Locate the cell with the specified text and output its [X, Y] center coordinate. 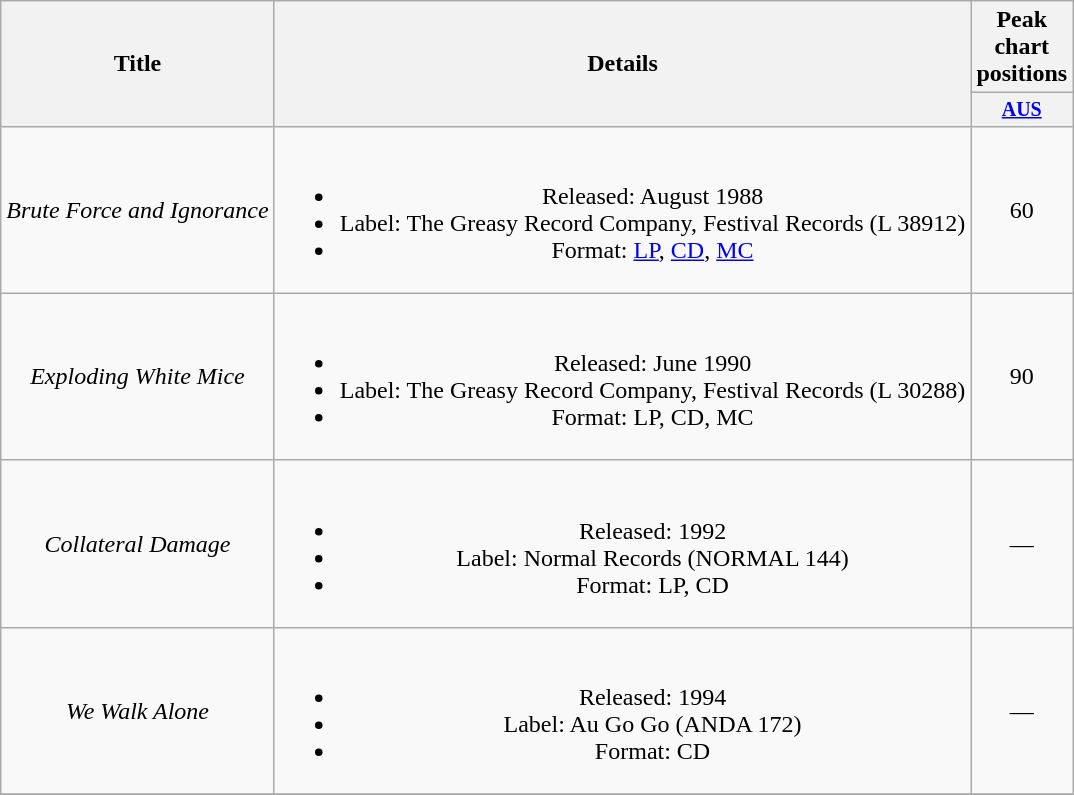
Exploding White Mice [138, 376]
Details [622, 64]
AUS [1022, 110]
Title [138, 64]
Released: June 1990Label: The Greasy Record Company, Festival Records (L 30288)Format: LP, CD, MC [622, 376]
Peak chart positions [1022, 47]
We Walk Alone [138, 710]
60 [1022, 210]
Released: August 1988Label: The Greasy Record Company, Festival Records (L 38912)Format: LP, CD, MC [622, 210]
90 [1022, 376]
Collateral Damage [138, 544]
Brute Force and Ignorance [138, 210]
Released: 1994Label: Au Go Go (ANDA 172)Format: CD [622, 710]
Released: 1992Label: Normal Records (NORMAL 144)Format: LP, CD [622, 544]
